Detect which cell encompasses the target text, then output its [x, y] center coordinate. 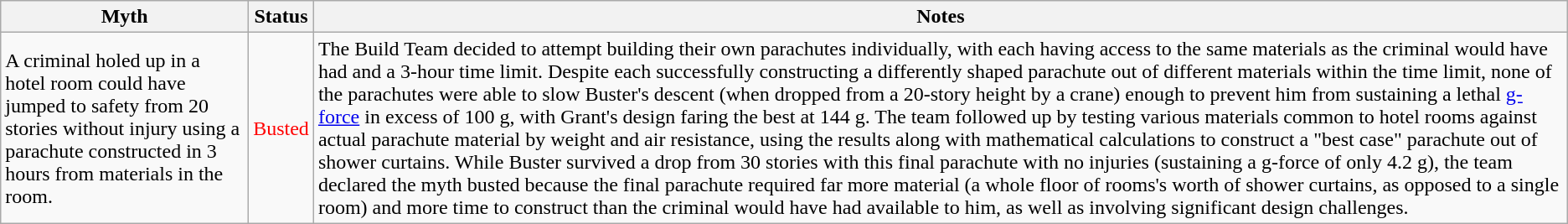
Status [281, 17]
Myth [125, 17]
Busted [281, 128]
Notes [940, 17]
